Capture the cell that displays the provided text and extract its (x, y) central coordinate. 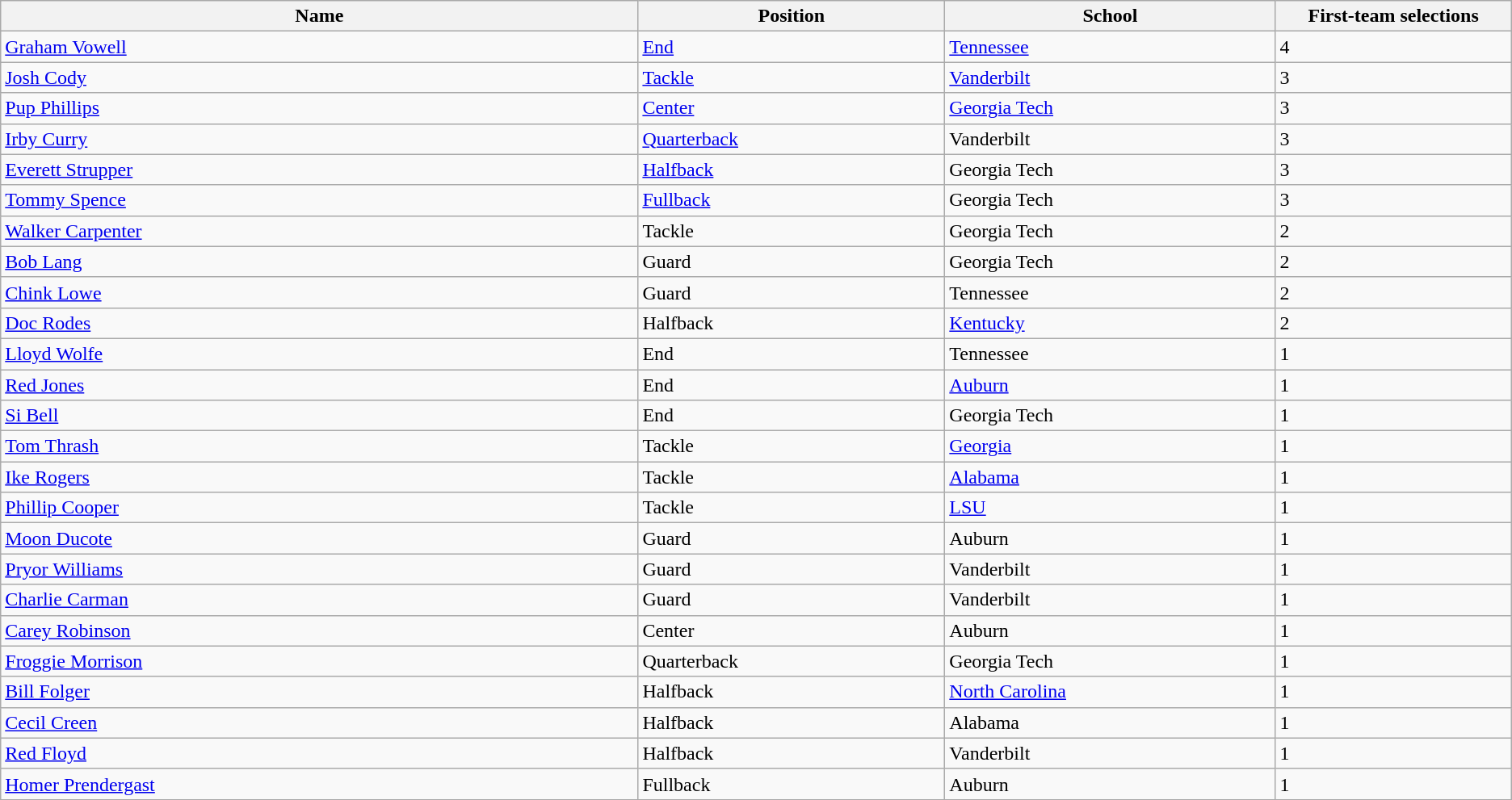
Red Jones (320, 385)
Ike Rogers (320, 477)
Charlie Carman (320, 600)
Georgia (1110, 446)
Moon Ducote (320, 538)
Phillip Cooper (320, 508)
Graham Vowell (320, 47)
Walker Carpenter (320, 231)
Irby Curry (320, 139)
Froggie Morrison (320, 661)
Everett Strupper (320, 170)
Tom Thrash (320, 446)
Name (320, 16)
Josh Cody (320, 77)
Position (792, 16)
Red Floyd (320, 753)
Kentucky (1110, 323)
Bob Lang (320, 262)
Chink Lowe (320, 292)
Carey Robinson (320, 630)
School (1110, 16)
Pup Phillips (320, 108)
Doc Rodes (320, 323)
Pryor Williams (320, 569)
Lloyd Wolfe (320, 354)
Si Bell (320, 416)
First-team selections (1393, 16)
Cecil Creen (320, 723)
4 (1393, 47)
Tommy Spence (320, 200)
North Carolina (1110, 692)
Homer Prendergast (320, 784)
Bill Folger (320, 692)
LSU (1110, 508)
